Pinpoint the cell where the given text exists, returning its (x, y) midpoint coordinate. 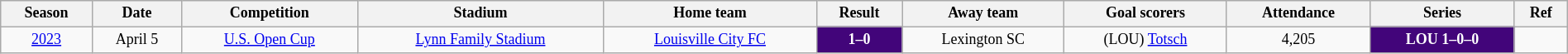
Away team (983, 13)
Lexington SC (983, 40)
Season (46, 13)
(LOU) Totsch (1146, 40)
Ref (1541, 13)
Lynn Family Stadium (480, 40)
Competition (270, 13)
2023 (46, 40)
Stadium (480, 13)
4,205 (1298, 40)
Goal scorers (1146, 13)
LOU 1–0–0 (1442, 40)
Date (136, 13)
Attendance (1298, 13)
Louisville City FC (710, 40)
Result (858, 13)
1–0 (858, 40)
Home team (710, 13)
April 5 (136, 40)
U.S. Open Cup (270, 40)
Series (1442, 13)
